Return [x, y] of the center of cell containing provided text 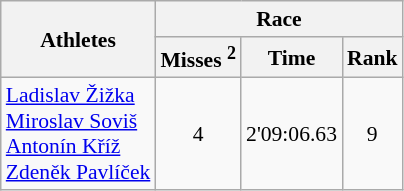
4 [198, 134]
Time [292, 58]
Race [278, 19]
9 [372, 134]
Athletes [78, 40]
Rank [372, 58]
2'09:06.63 [292, 134]
Ladislav ŽižkaMiroslav SovišAntonín KřížZdeněk Pavlíček [78, 134]
Misses 2 [198, 58]
